Find where the given text appears and provide that cell's center as [x, y] coordinate. 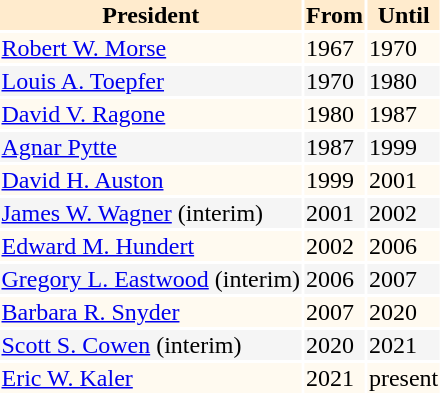
Barbara R. Snyder [151, 312]
Until [403, 15]
President [151, 15]
Gregory L. Eastwood (interim) [151, 279]
From [335, 15]
Edward M. Hundert [151, 246]
Robert W. Morse [151, 48]
Eric W. Kaler [151, 378]
Louis A. Toepfer [151, 81]
Scott S. Cowen (interim) [151, 345]
David H. Auston [151, 180]
James W. Wagner (interim) [151, 213]
1967 [335, 48]
present [403, 378]
Agnar Pytte [151, 147]
David V. Ragone [151, 114]
